Scan for the cell matching the given text and deliver its (X, Y) coordinate at center. 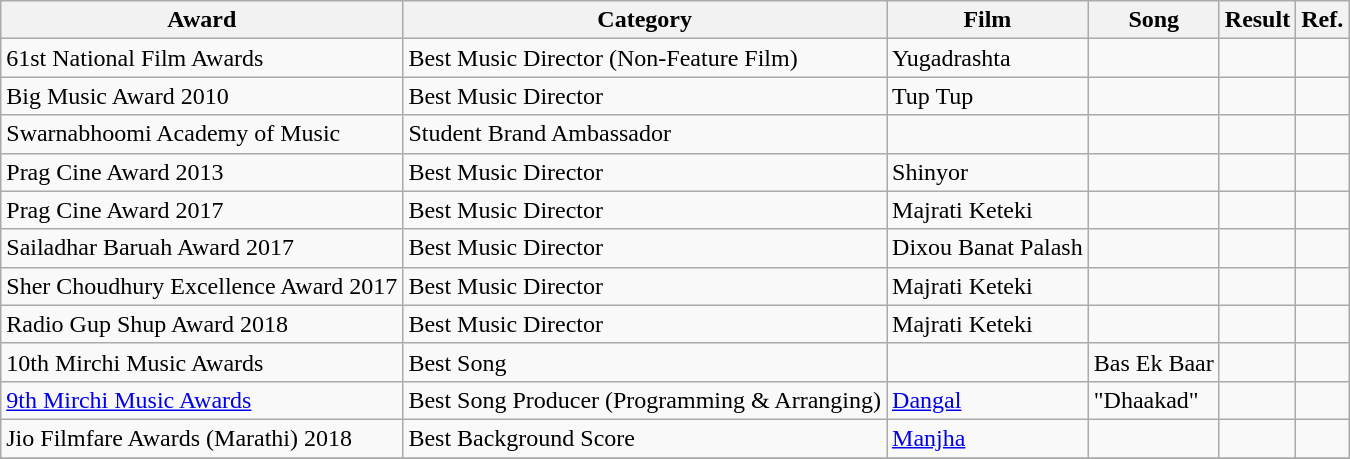
Best Music Director (Non-Feature Film) (645, 58)
Radio Gup Shup Award 2018 (202, 324)
Shinyor (988, 172)
Film (988, 20)
10th Mirchi Music Awards (202, 362)
Prag Cine Award 2013 (202, 172)
Sailadhar Baruah Award 2017 (202, 248)
Ref. (1322, 20)
Bas Ek Baar (1154, 362)
Dixou Banat Palash (988, 248)
Manjha (988, 438)
Best Background Score (645, 438)
Prag Cine Award 2017 (202, 210)
Result (1257, 20)
Song (1154, 20)
9th Mirchi Music Awards (202, 400)
61st National Film Awards (202, 58)
Category (645, 20)
Best Song Producer (Programming & Arranging) (645, 400)
Big Music Award 2010 (202, 96)
Student Brand Ambassador (645, 134)
Dangal (988, 400)
Jio Filmfare Awards (Marathi) 2018 (202, 438)
Sher Choudhury Excellence Award 2017 (202, 286)
Best Song (645, 362)
Swarnabhoomi Academy of Music (202, 134)
"Dhaakad" (1154, 400)
Tup Tup (988, 96)
Award (202, 20)
Yugadrashta (988, 58)
